Find where the given text appears and provide that cell's center as (X, Y) coordinate. 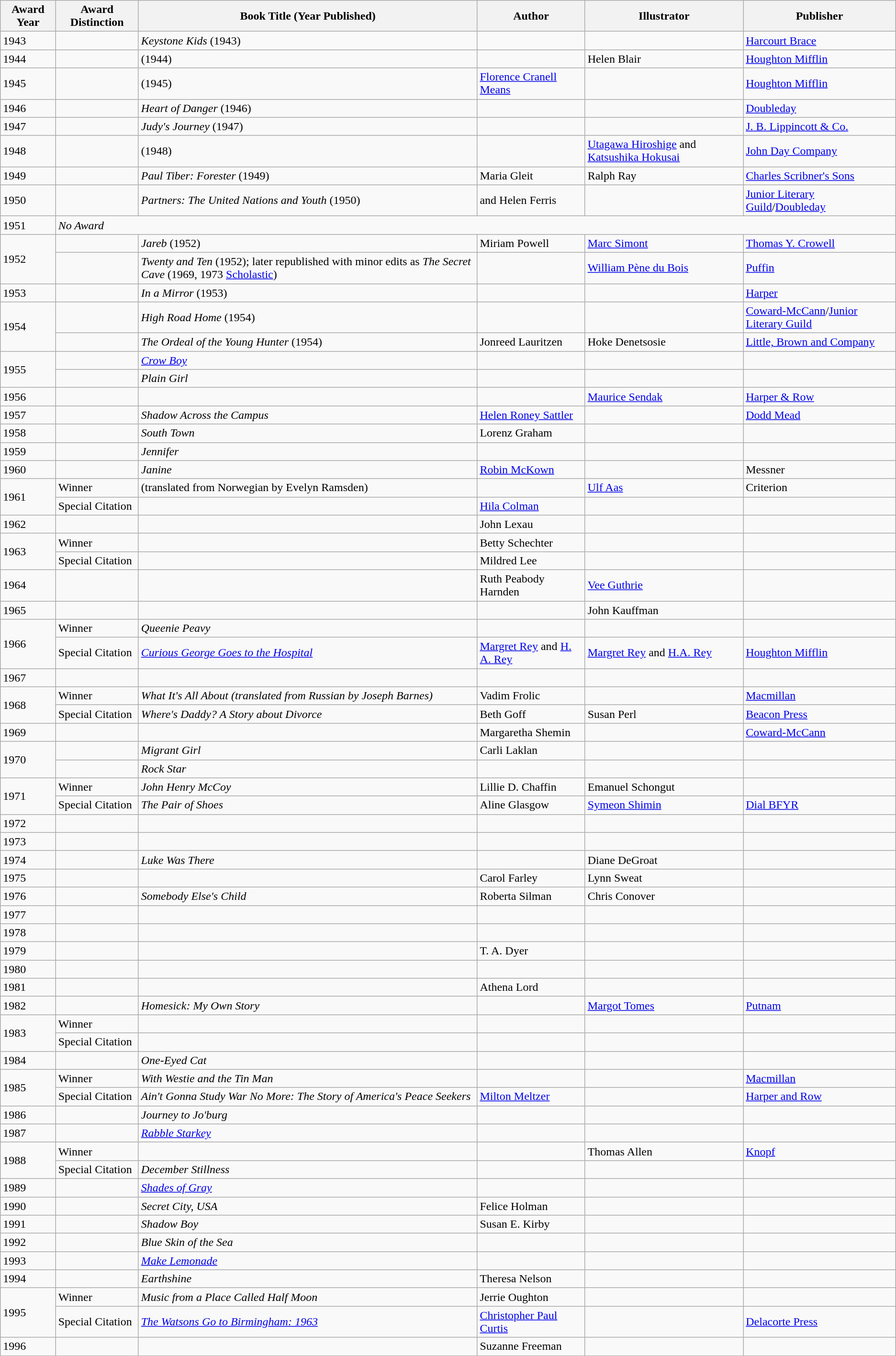
Jennifer (308, 451)
Criterion (819, 488)
Hila Colman (531, 506)
1957 (28, 415)
1987 (28, 1133)
What It's All About (translated from Russian by Joseph Barnes) (308, 696)
Illustrator (664, 16)
Harcourt Brace (819, 41)
Harper (819, 292)
(1948) (308, 151)
1945 (28, 83)
1991 (28, 1224)
Little, Brown and Company (819, 342)
Puffin (819, 268)
One-Eyed Cat (308, 1060)
1978 (28, 933)
Queenie Peavy (308, 628)
Rabble Starkey (308, 1133)
Award Year (28, 16)
1947 (28, 126)
1979 (28, 951)
Award Distinction (97, 16)
South Town (308, 433)
Margaretha Shemin (531, 732)
William Pène du Bois (664, 268)
1968 (28, 705)
Judy's Journey (1947) (308, 126)
Paul Tiber: Forester (1949) (308, 176)
Shadow Across the Campus (308, 415)
1956 (28, 397)
Ulf Aas (664, 488)
Coward-McCann (819, 732)
Susan E. Kirby (531, 1224)
Blue Skin of the Sea (308, 1243)
Dial BFYR (819, 805)
Curious George Goes to the Hospital (308, 653)
Maria Gleit (531, 176)
Junior Literary Guild/Doubleday (819, 200)
The Watsons Go to Birmingham: 1963 (308, 1322)
Harper & Row (819, 397)
Theresa Nelson (531, 1279)
Robin McKown (531, 470)
John Kauffman (664, 610)
1993 (28, 1261)
In a Mirror (1953) (308, 292)
1946 (28, 108)
(translated from Norwegian by Evelyn Ramsden) (308, 488)
Earthshine (308, 1279)
1954 (28, 326)
Jareb (1952) (308, 243)
1981 (28, 987)
Ralph Ray (664, 176)
Felice Holman (531, 1206)
With Westie and the Tin Man (308, 1078)
1990 (28, 1206)
Lynn Sweat (664, 878)
1944 (28, 59)
The Ordeal of the Young Hunter (1954) (308, 342)
1983 (28, 1033)
1959 (28, 451)
1953 (28, 292)
J. B. Lippincott & Co. (819, 126)
Milton Meltzer (531, 1097)
Somebody Else's Child (308, 896)
1986 (28, 1115)
Aline Glasgow (531, 805)
Putnam (819, 1006)
1961 (28, 497)
Beth Goff (531, 714)
1972 (28, 823)
1988 (28, 1160)
John Lexau (531, 524)
1973 (28, 841)
Lorenz Graham (531, 433)
Margot Tomes (664, 1006)
1969 (28, 732)
Luke Was There (308, 860)
Ruth Peabody Harnden (531, 585)
Diane DeGroat (664, 860)
Utagawa Hiroshige and Katsushika Hokusai (664, 151)
Jerrie Oughton (531, 1297)
The Pair of Shoes (308, 805)
Florence Cranell Means (531, 83)
Christopher Paul Curtis (531, 1322)
Thomas Y. Crowell (819, 243)
Vadim Frolic (531, 696)
Heart of Danger (1946) (308, 108)
Knopf (819, 1151)
1977 (28, 915)
1989 (28, 1188)
Athena Lord (531, 987)
Keystone Kids (1943) (308, 41)
1975 (28, 878)
1955 (28, 370)
1971 (28, 796)
John Henry McCoy (308, 787)
Helen Blair (664, 59)
Janine (308, 470)
1970 (28, 760)
1974 (28, 860)
Hoke Denetsosie (664, 342)
Plain Girl (308, 379)
1994 (28, 1279)
1992 (28, 1243)
Harper and Row (819, 1097)
(1944) (308, 59)
1962 (28, 524)
Journey to Jo'burg (308, 1115)
Jonreed Lauritzen (531, 342)
Roberta Silman (531, 896)
Maurice Sendak (664, 397)
T. A. Dyer (531, 951)
Lillie D. Chaffin (531, 787)
1995 (28, 1312)
1996 (28, 1346)
Miriam Powell (531, 243)
Betty Schechter (531, 542)
Where's Daddy? A Story about Divorce (308, 714)
and Helen Ferris (531, 200)
Symeon Shimin (664, 805)
Thomas Allen (664, 1151)
Partners: The United Nations and Youth (1950) (308, 200)
1950 (28, 200)
1965 (28, 610)
1976 (28, 896)
Publisher (819, 16)
Doubleday (819, 108)
1982 (28, 1006)
1980 (28, 969)
Emanuel Schongut (664, 787)
Suzanne Freeman (531, 1346)
1952 (28, 258)
Ain't Gonna Study War No More: The Story of America's Peace Seekers (308, 1097)
1967 (28, 678)
1948 (28, 151)
Charles Scribner's Sons (819, 176)
No Award (476, 225)
Shadow Boy (308, 1224)
December Stillness (308, 1169)
Susan Perl (664, 714)
Migrant Girl (308, 751)
Rock Star (308, 769)
Carol Farley (531, 878)
Vee Guthrie (664, 585)
Carli Laklan (531, 751)
Music from a Place Called Half Moon (308, 1297)
Homesick: My Own Story (308, 1006)
Helen Roney Sattler (531, 415)
1951 (28, 225)
Secret City, USA (308, 1206)
(1945) (308, 83)
1960 (28, 470)
1949 (28, 176)
1943 (28, 41)
Delacorte Press (819, 1322)
Shades of Gray (308, 1188)
1984 (28, 1060)
Author (531, 16)
Messner (819, 470)
Mildred Lee (531, 560)
1985 (28, 1087)
Beacon Press (819, 714)
1966 (28, 644)
High Road Home (1954) (308, 318)
Dodd Mead (819, 415)
Make Lemonade (308, 1261)
Marc Simont (664, 243)
Crow Boy (308, 360)
Margret Rey and H.A. Rey (664, 653)
Chris Conover (664, 896)
Twenty and Ten (1952); later republished with minor edits as The Secret Cave (1969, 1973 Scholastic) (308, 268)
Book Title (Year Published) (308, 16)
Coward-McCann/Junior Literary Guild (819, 318)
John Day Company (819, 151)
1964 (28, 585)
Margret Rey and H. A. Rey (531, 653)
1963 (28, 551)
1958 (28, 433)
